Find where the given text appears and provide that cell's center as (X, Y) coordinate. 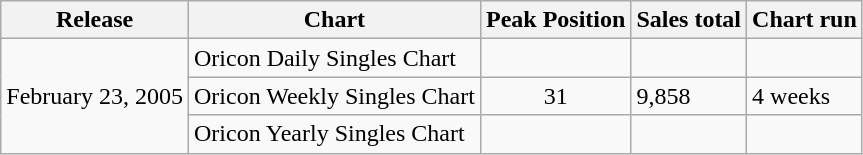
Release (95, 20)
Oricon Yearly Singles Chart (334, 134)
Oricon Weekly Singles Chart (334, 96)
February 23, 2005 (95, 96)
Sales total (689, 20)
Peak Position (555, 20)
Oricon Daily Singles Chart (334, 58)
Chart run (805, 20)
31 (555, 96)
9,858 (689, 96)
Chart (334, 20)
4 weeks (805, 96)
